Find where the given text appears and provide that cell's center as (x, y) coordinate. 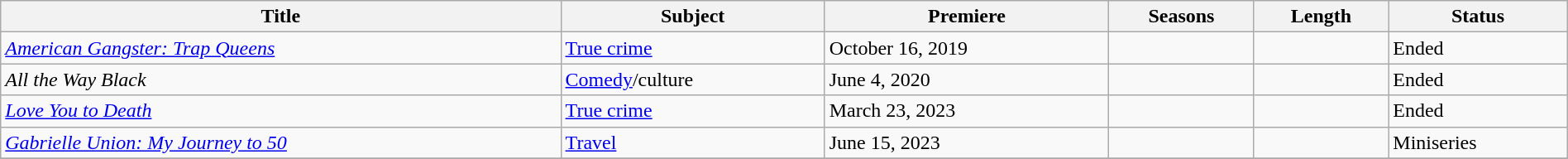
June 15, 2023 (967, 142)
Subject (693, 17)
Length (1322, 17)
All the Way Black (281, 79)
Seasons (1181, 17)
Comedy/culture (693, 79)
Love You to Death (281, 111)
Title (281, 17)
Miniseries (1478, 142)
Premiere (967, 17)
March 23, 2023 (967, 111)
American Gangster: Trap Queens (281, 48)
Travel (693, 142)
June 4, 2020 (967, 79)
October 16, 2019 (967, 48)
Gabrielle Union: My Journey to 50 (281, 142)
Status (1478, 17)
